Return (x, y) of the center of cell containing provided text 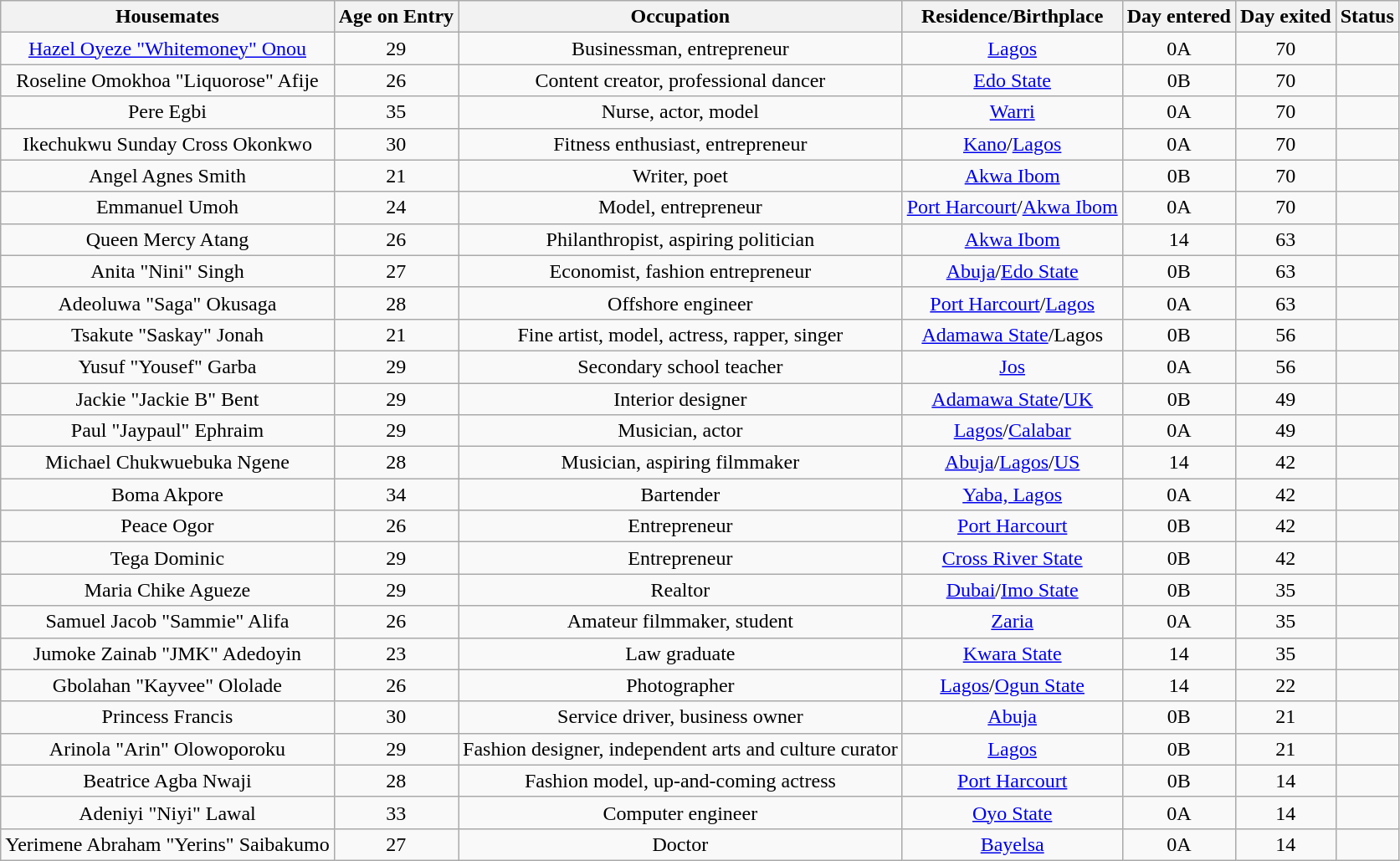
Businessman, entrepreneur (681, 49)
Anita "Nini" Singh (167, 271)
Edo State (1013, 80)
Fitness enthusiast, entrepreneur (681, 144)
Cross River State (1013, 558)
Bartender (681, 495)
Writer, poet (681, 176)
Occupation (681, 17)
Port Harcourt/Akwa Ibom (1013, 208)
Offshore engineer (681, 303)
Musician, aspiring filmmaker (681, 463)
Housemates (167, 17)
Service driver, business owner (681, 717)
Content creator, professional dancer (681, 80)
Jumoke Zainab "JMK" Adedoyin (167, 653)
Realtor (681, 590)
Amateur filmmaker, student (681, 622)
Residence/Birthplace (1013, 17)
Yerimene Abraham "Yerins" Saibakumo (167, 844)
Secondary school teacher (681, 366)
Status (1367, 17)
Port Harcourt/Lagos (1013, 303)
Fashion model, up-and-coming actress (681, 781)
Gbolahan "Kayvee" Ololade (167, 685)
Tega Dominic (167, 558)
Abuja/Edo State (1013, 271)
Fashion designer, independent arts and culture curator (681, 749)
Dubai/Imo State (1013, 590)
Interior designer (681, 399)
Kano/Lagos (1013, 144)
Queen Mercy Atang (167, 239)
Michael Chukwuebuka Ngene (167, 463)
Doctor (681, 844)
Abuja/Lagos/US (1013, 463)
Philanthropist, aspiring politician (681, 239)
Law graduate (681, 653)
Lagos/Calabar (1013, 431)
Nurse, actor, model (681, 112)
34 (396, 495)
33 (396, 812)
Emmanuel Umoh (167, 208)
Ikechukwu Sunday Cross Okonkwo (167, 144)
Day entered (1178, 17)
Tsakute "Saskay" Jonah (167, 335)
Photographer (681, 685)
Pere Egbi (167, 112)
Kwara State (1013, 653)
Warri (1013, 112)
24 (396, 208)
Bayelsa (1013, 844)
Oyo State (1013, 812)
Jackie "Jackie B" Bent (167, 399)
23 (396, 653)
Model, entrepreneur (681, 208)
Adamawa State/Lagos (1013, 335)
Day exited (1285, 17)
Fine artist, model, actress, rapper, singer (681, 335)
Yusuf "Yousef" Garba (167, 366)
Princess Francis (167, 717)
Abuja (1013, 717)
Peace Ogor (167, 526)
Yaba, Lagos (1013, 495)
Age on Entry (396, 17)
Arinola "Arin" Olowoporoku (167, 749)
Computer engineer (681, 812)
22 (1285, 685)
Angel Agnes Smith (167, 176)
Jos (1013, 366)
Paul "Jaypaul" Ephraim (167, 431)
Boma Akpore (167, 495)
Beatrice Agba Nwaji (167, 781)
Economist, fashion entrepreneur (681, 271)
Roseline Omokhoa "Liquorose" Afije (167, 80)
Maria Chike Agueze (167, 590)
Adeoluwa "Saga" Okusaga (167, 303)
Zaria (1013, 622)
Samuel Jacob "Sammie" Alifa (167, 622)
Adeniyi "Niyi" Lawal (167, 812)
Musician, actor (681, 431)
Adamawa State/UK (1013, 399)
Hazel Oyeze "Whitemoney" Onou (167, 49)
Lagos/Ogun State (1013, 685)
